Detect which cell encompasses the target text, then output its [X, Y] center coordinate. 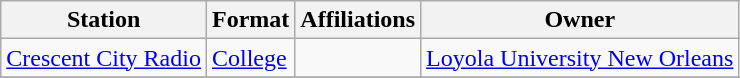
Loyola University New Orleans [580, 58]
Owner [580, 20]
College [250, 58]
Station [104, 20]
Format [250, 20]
Crescent City Radio [104, 58]
Affiliations [358, 20]
